For the text-containing cell, return its midpoint in (x, y) coordinate format. 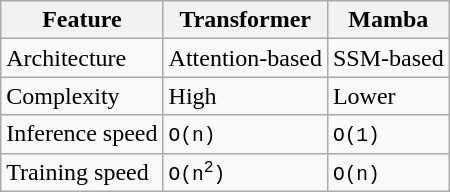
High (245, 96)
Feature (82, 20)
O(1) (388, 134)
Inference speed (82, 134)
O(n2) (245, 172)
Architecture (82, 58)
Complexity (82, 96)
Lower (388, 96)
Transformer (245, 20)
Attention-based (245, 58)
Training speed (82, 172)
SSM-based (388, 58)
Mamba (388, 20)
